For the text-containing cell, return its midpoint in (x, y) coordinate format. 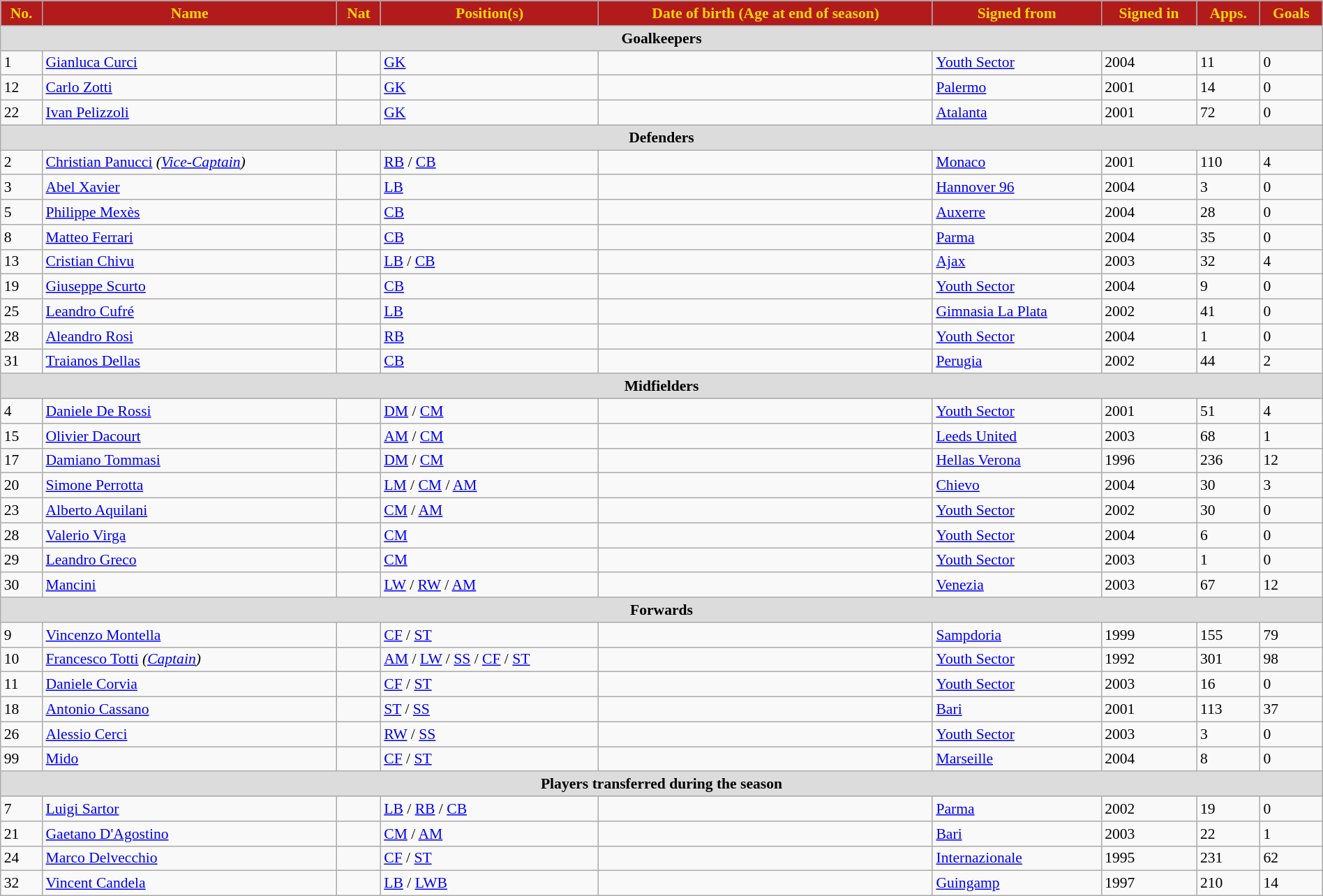
ST / SS (490, 710)
236 (1228, 461)
LW / RW / AM (490, 585)
Leeds United (1017, 436)
Venezia (1017, 585)
Perugia (1017, 361)
Gaetano D'Agostino (189, 834)
Marseille (1017, 759)
Sampdoria (1017, 635)
LB / RB / CB (490, 809)
Ajax (1017, 262)
Defenders (661, 137)
31 (22, 361)
Marco Delvecchio (189, 858)
37 (1291, 710)
Date of birth (Age at end of season) (766, 13)
Damiano Tommasi (189, 461)
Auxerre (1017, 212)
13 (22, 262)
Christian Panucci (Vice-Captain) (189, 163)
Valerio Virga (189, 535)
RB (490, 336)
301 (1228, 659)
Goalkeepers (661, 38)
Vincenzo Montella (189, 635)
25 (22, 312)
Daniele Corvia (189, 685)
Philippe Mexès (189, 212)
Simone Perrotta (189, 486)
Leandro Greco (189, 560)
Hellas Verona (1017, 461)
Name (189, 13)
AM / LW / SS / CF / ST (490, 659)
RW / SS (490, 734)
1992 (1149, 659)
Nat (359, 13)
Position(s) (490, 13)
79 (1291, 635)
21 (22, 834)
Internazionale (1017, 858)
29 (22, 560)
16 (1228, 685)
Aleandro Rosi (189, 336)
18 (22, 710)
67 (1228, 585)
99 (22, 759)
15 (22, 436)
72 (1228, 113)
Carlo Zotti (189, 88)
23 (22, 511)
Alessio Cerci (189, 734)
Gianluca Curci (189, 63)
AM / CM (490, 436)
Leandro Cufré (189, 312)
51 (1228, 411)
LB / CB (490, 262)
7 (22, 809)
Ivan Pelizzoli (189, 113)
98 (1291, 659)
5 (22, 212)
Cristian Chivu (189, 262)
Alberto Aquilani (189, 511)
Atalanta (1017, 113)
Vincent Candela (189, 883)
113 (1228, 710)
Abel Xavier (189, 188)
Apps. (1228, 13)
1996 (1149, 461)
Palermo (1017, 88)
44 (1228, 361)
No. (22, 13)
24 (22, 858)
Daniele De Rossi (189, 411)
Giuseppe Scurto (189, 287)
35 (1228, 237)
Midfielders (661, 387)
LM / CM / AM (490, 486)
26 (22, 734)
41 (1228, 312)
1995 (1149, 858)
Players transferred during the season (661, 784)
Guingamp (1017, 883)
Mancini (189, 585)
1999 (1149, 635)
Francesco Totti (Captain) (189, 659)
Olivier Dacourt (189, 436)
Traianos Dellas (189, 361)
Goals (1291, 13)
6 (1228, 535)
Mido (189, 759)
Signed from (1017, 13)
Forwards (661, 610)
62 (1291, 858)
10 (22, 659)
Monaco (1017, 163)
Luigi Sartor (189, 809)
68 (1228, 436)
Gimnasia La Plata (1017, 312)
Matteo Ferrari (189, 237)
Antonio Cassano (189, 710)
17 (22, 461)
Chievo (1017, 486)
210 (1228, 883)
155 (1228, 635)
110 (1228, 163)
20 (22, 486)
1997 (1149, 883)
Hannover 96 (1017, 188)
RB / CB (490, 163)
231 (1228, 858)
Signed in (1149, 13)
LB / LWB (490, 883)
